Provide the [X, Y] coordinate of the cell's center where the given text is located.  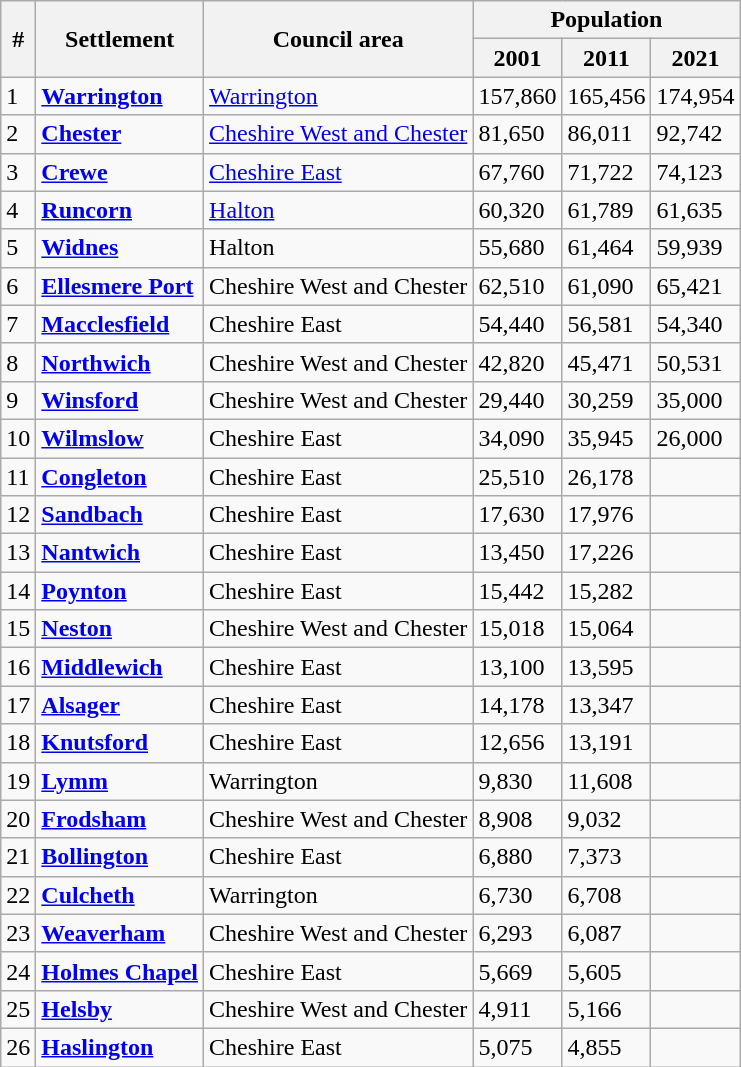
9,032 [606, 819]
15,282 [606, 591]
26,178 [606, 477]
Culcheth [120, 895]
13,450 [518, 553]
Council area [338, 39]
50,531 [696, 362]
Runcorn [120, 210]
7 [18, 324]
15,442 [518, 591]
6,293 [518, 933]
Chester [120, 134]
Frodsham [120, 819]
Settlement [120, 39]
Widnes [120, 248]
19 [18, 781]
54,340 [696, 324]
59,939 [696, 248]
# [18, 39]
Congleton [120, 477]
29,440 [518, 400]
17,976 [606, 515]
13,595 [606, 667]
174,954 [696, 96]
Middlewich [120, 667]
26,000 [696, 438]
81,650 [518, 134]
165,456 [606, 96]
24 [18, 971]
71,722 [606, 172]
8,908 [518, 819]
17 [18, 705]
16 [18, 667]
60,320 [518, 210]
21 [18, 857]
61,090 [606, 286]
61,464 [606, 248]
35,000 [696, 400]
9 [18, 400]
14,178 [518, 705]
3 [18, 172]
2011 [606, 58]
22 [18, 895]
18 [18, 743]
5,669 [518, 971]
65,421 [696, 286]
Northwich [120, 362]
Knutsford [120, 743]
2 [18, 134]
67,760 [518, 172]
11,608 [606, 781]
1 [18, 96]
54,440 [518, 324]
Holmes Chapel [120, 971]
Ellesmere Port [120, 286]
14 [18, 591]
Haslington [120, 1047]
Neston [120, 629]
6,087 [606, 933]
157,860 [518, 96]
25 [18, 1009]
5,605 [606, 971]
6 [18, 286]
34,090 [518, 438]
42,820 [518, 362]
2021 [696, 58]
Nantwich [120, 553]
13,191 [606, 743]
Alsager [120, 705]
15,064 [606, 629]
5 [18, 248]
4,855 [606, 1047]
20 [18, 819]
Bollington [120, 857]
Helsby [120, 1009]
4 [18, 210]
12,656 [518, 743]
Population [606, 20]
92,742 [696, 134]
8 [18, 362]
23 [18, 933]
Sandbach [120, 515]
61,789 [606, 210]
2001 [518, 58]
Macclesfield [120, 324]
6,730 [518, 895]
6,708 [606, 895]
Weaverham [120, 933]
56,581 [606, 324]
5,166 [606, 1009]
Winsford [120, 400]
11 [18, 477]
15,018 [518, 629]
17,226 [606, 553]
62,510 [518, 286]
13,100 [518, 667]
13,347 [606, 705]
25,510 [518, 477]
4,911 [518, 1009]
15 [18, 629]
74,123 [696, 172]
12 [18, 515]
Poynton [120, 591]
6,880 [518, 857]
30,259 [606, 400]
5,075 [518, 1047]
Lymm [120, 781]
35,945 [606, 438]
10 [18, 438]
45,471 [606, 362]
17,630 [518, 515]
55,680 [518, 248]
13 [18, 553]
9,830 [518, 781]
7,373 [606, 857]
Wilmslow [120, 438]
86,011 [606, 134]
61,635 [696, 210]
26 [18, 1047]
Crewe [120, 172]
